Determine the (X, Y) coordinate at the center of the cell enclosing the given text.  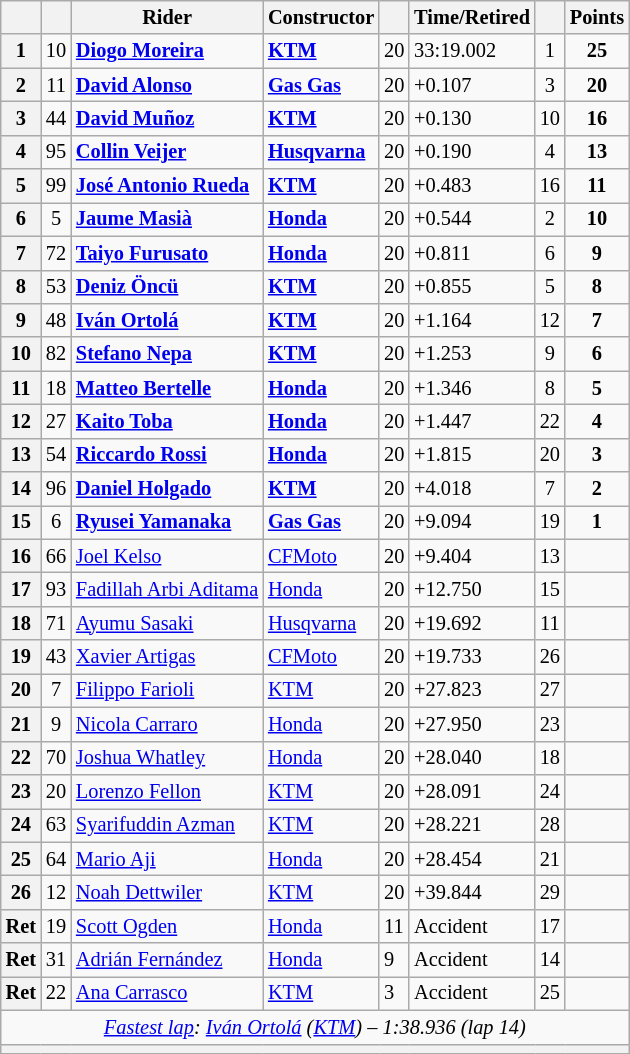
Syarifuddin Azman (167, 825)
Time/Retired (472, 17)
David Muñoz (167, 118)
31 (56, 960)
Ryusei Yamanaka (167, 522)
+19.692 (472, 623)
+1.164 (472, 320)
95 (56, 152)
66 (56, 556)
+28.091 (472, 791)
Deniz Öncü (167, 287)
+28.221 (472, 825)
Adrián Fernández (167, 960)
+9.094 (472, 522)
43 (56, 657)
+19.733 (472, 657)
Diogo Moreira (167, 51)
+1.447 (472, 421)
Xavier Artigas (167, 657)
Scott Ogden (167, 926)
+1.346 (472, 388)
53 (56, 287)
48 (56, 320)
+0.107 (472, 85)
Noah Dettwiler (167, 892)
Matteo Bertelle (167, 388)
+0.190 (472, 152)
+27.950 (472, 724)
José Antonio Rueda (167, 186)
+12.750 (472, 589)
99 (56, 186)
Lorenzo Fellon (167, 791)
93 (56, 589)
+0.855 (472, 287)
+27.823 (472, 690)
+1.253 (472, 354)
Collin Veijer (167, 152)
+39.844 (472, 892)
Constructor (321, 17)
54 (56, 455)
Iván Ortolá (167, 320)
Taiyo Furusato (167, 253)
Kaito Toba (167, 421)
63 (56, 825)
+0.811 (472, 253)
64 (56, 859)
Fastest lap: Iván Ortolá (KTM) – 1:38.936 (lap 14) (315, 1027)
+9.404 (472, 556)
44 (56, 118)
Nicola Carraro (167, 724)
Ayumu Sasaki (167, 623)
70 (56, 758)
David Alonso (167, 85)
+0.544 (472, 219)
Rider (167, 17)
Fadillah Arbi Aditama (167, 589)
Joel Kelso (167, 556)
Mario Aji (167, 859)
+4.018 (472, 489)
+0.130 (472, 118)
72 (56, 253)
Riccardo Rossi (167, 455)
+28.040 (472, 758)
Points (597, 17)
82 (56, 354)
Stefano Nepa (167, 354)
28 (550, 825)
71 (56, 623)
Daniel Holgado (167, 489)
+1.815 (472, 455)
Joshua Whatley (167, 758)
96 (56, 489)
+28.454 (472, 859)
33:19.002 (472, 51)
Filippo Farioli (167, 690)
Ana Carrasco (167, 993)
29 (550, 892)
Jaume Masià (167, 219)
+0.483 (472, 186)
